Scan for the cell matching the given text and deliver its [X, Y] coordinate at center. 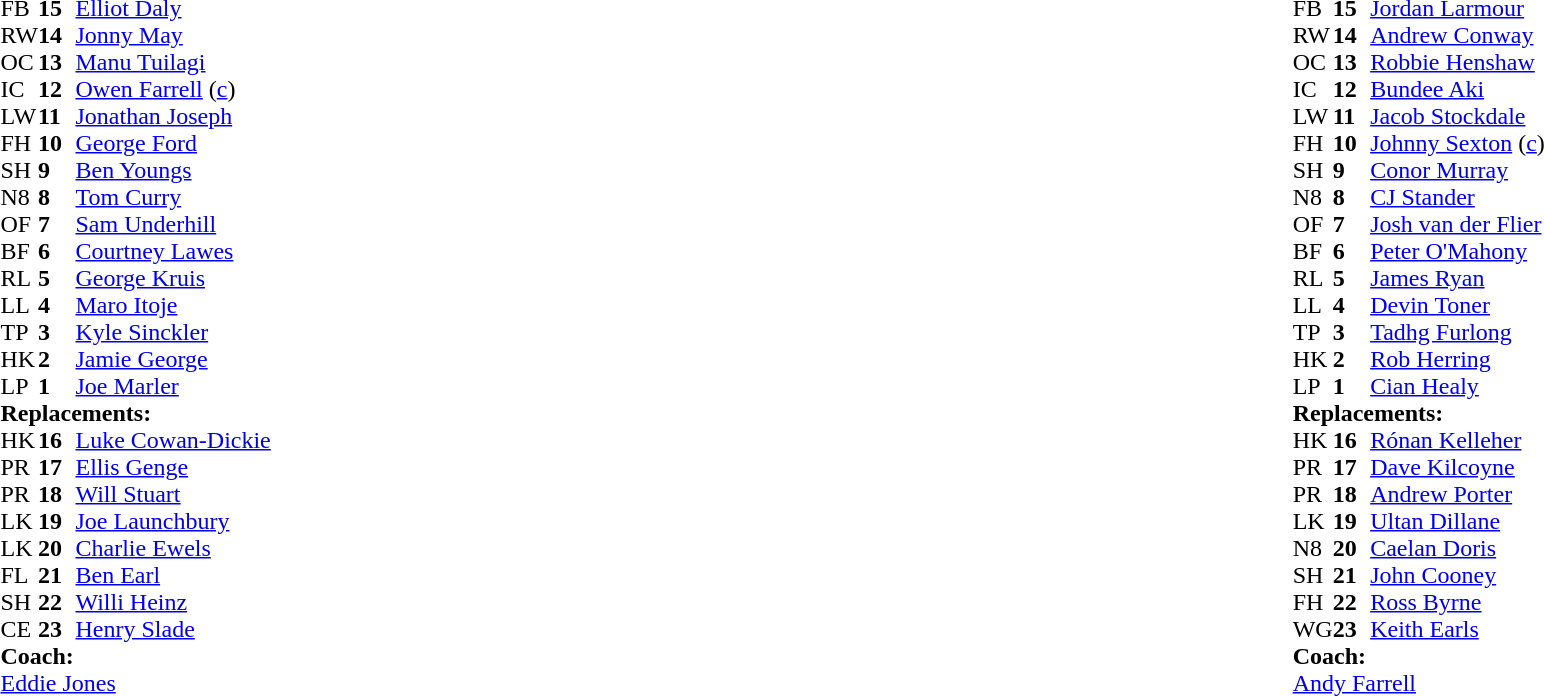
Owen Farrell (c) [174, 90]
Charlie Ewels [174, 548]
Ben Earl [174, 576]
Courtney Lawes [174, 252]
FL [19, 576]
Kyle Sinckler [174, 332]
Maro Itoje [174, 306]
Sam Underhill [174, 224]
Jonny May [174, 36]
Joe Marler [174, 386]
Luke Cowan-Dickie [174, 440]
Jonathan Joseph [174, 116]
Manu Tuilagi [174, 62]
George Kruis [174, 278]
Tom Curry [174, 198]
Ben Youngs [174, 170]
Will Stuart [174, 494]
Replacements: [135, 414]
WG [1313, 630]
Willi Heinz [174, 602]
Ellis Genge [174, 468]
Coach: [135, 656]
CE [19, 630]
George Ford [174, 144]
Jamie George [174, 360]
Joe Launchbury [174, 522]
Henry Slade [174, 630]
